For the text-containing cell, return its midpoint in (X, Y) coordinate format. 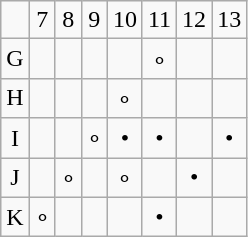
13 (230, 20)
12 (194, 20)
I (15, 138)
H (15, 98)
10 (124, 20)
J (15, 178)
8 (68, 20)
G (15, 59)
11 (159, 20)
7 (42, 20)
K (15, 217)
9 (94, 20)
